Search for the cell housing the specified text and yield its [x, y] center coordinate. 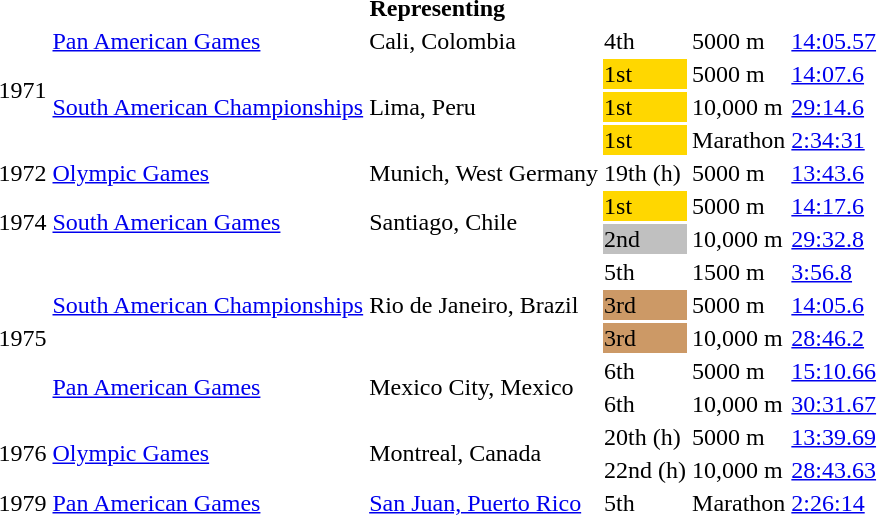
Marathon [739, 140]
4th [646, 41]
South American Games [208, 222]
20th (h) [646, 437]
19th (h) [646, 173]
1500 m [739, 272]
Santiago, Chile [484, 222]
Munich, West Germany [484, 173]
22nd (h) [646, 470]
Lima, Peru [484, 107]
Rio de Janeiro, Brazil [484, 305]
Cali, Colombia [484, 41]
5th [646, 272]
Montreal, Canada [484, 454]
2nd [646, 239]
Mexico City, Mexico [484, 388]
